Return (x, y) of the center of cell containing provided text 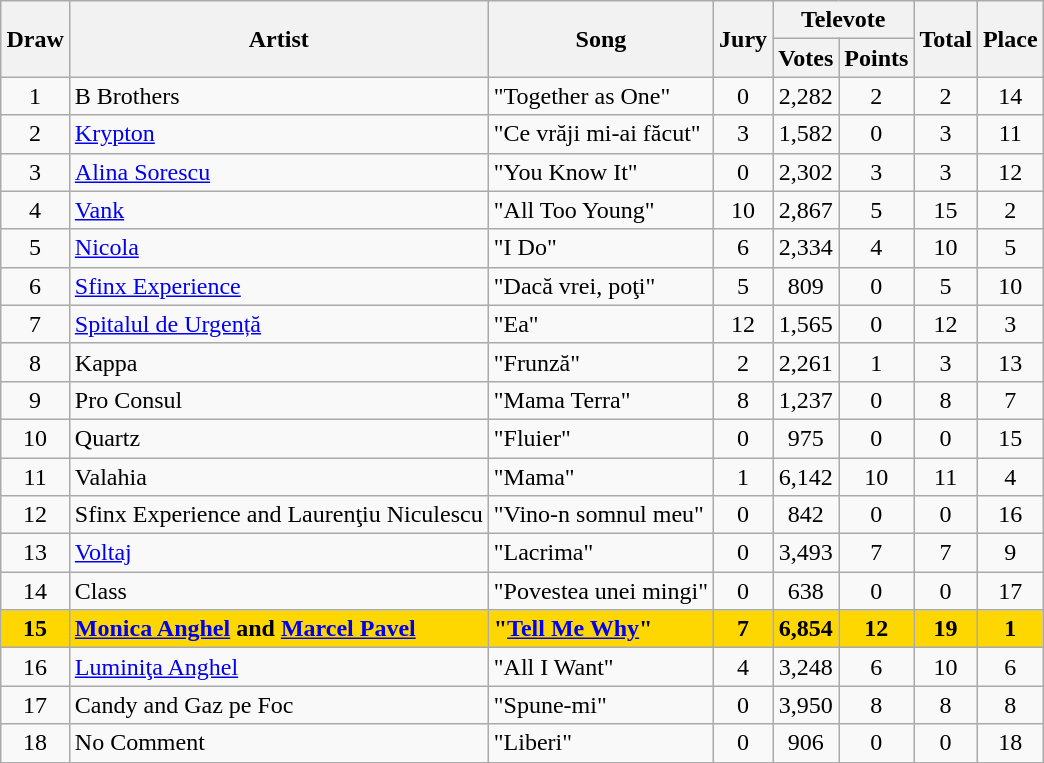
Points (876, 58)
Votes (806, 58)
Nicola (278, 248)
"Vino-n somnul meu" (600, 515)
B Brothers (278, 96)
"Mama" (600, 477)
Song (600, 39)
6,854 (806, 629)
Jury (744, 39)
"You Know It" (600, 172)
2,261 (806, 362)
"Ea" (600, 324)
842 (806, 515)
Place (1010, 39)
"Lacrima" (600, 553)
Voltaj (278, 553)
Pro Consul (278, 400)
"Ce vrăji mi-ai făcut" (600, 134)
Sfinx Experience (278, 286)
"Povestea unei mingi" (600, 591)
"All Too Young" (600, 210)
2,282 (806, 96)
Kappa (278, 362)
"Spune-mi" (600, 705)
1,565 (806, 324)
Artist (278, 39)
"I Do" (600, 248)
2,867 (806, 210)
No Comment (278, 743)
Sfinx Experience and Laurenţiu Niculescu (278, 515)
Draw (35, 39)
3,248 (806, 667)
2,334 (806, 248)
Spitalul de Urgență (278, 324)
2,302 (806, 172)
"Tell Me Why" (600, 629)
19 (946, 629)
6,142 (806, 477)
809 (806, 286)
"Dacă vrei, poţi" (600, 286)
975 (806, 438)
3,493 (806, 553)
"All I Want" (600, 667)
3,950 (806, 705)
Monica Anghel and Marcel Pavel (278, 629)
"Mama Terra" (600, 400)
Televote (844, 20)
Luminiţa Anghel (278, 667)
Quartz (278, 438)
Candy and Gaz pe Foc (278, 705)
Class (278, 591)
Alina Sorescu (278, 172)
"Together as One" (600, 96)
Total (946, 39)
Krypton (278, 134)
"Liberi" (600, 743)
906 (806, 743)
1,582 (806, 134)
"Frunză" (600, 362)
1,237 (806, 400)
Vank (278, 210)
Valahia (278, 477)
"Fluier" (600, 438)
638 (806, 591)
